Return [X, Y] of the center of cell containing provided text 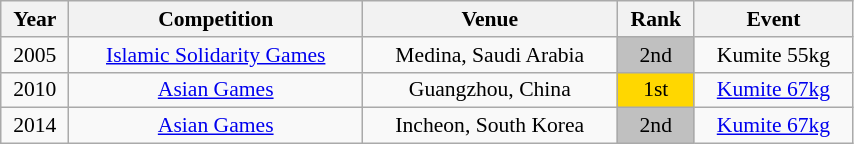
2005 [35, 55]
Event [773, 19]
Incheon, South Korea [490, 126]
Medina, Saudi Arabia [490, 55]
1st [656, 90]
Islamic Solidarity Games [216, 55]
Venue [490, 19]
Year [35, 19]
Rank [656, 19]
2014 [35, 126]
Guangzhou, China [490, 90]
Kumite 55kg [773, 55]
Competition [216, 19]
2010 [35, 90]
